Provide the [X, Y] coordinate of the cell's center where the given text is located.  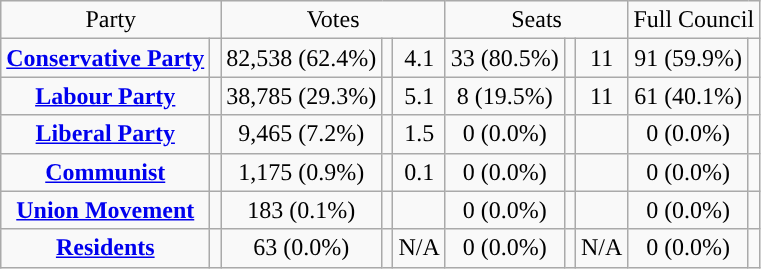
Union Movement [106, 210]
9,465 (7.2%) [302, 134]
63 (0.0%) [302, 248]
61 (40.1%) [688, 96]
33 (80.5%) [504, 58]
Seats [536, 20]
Conservative Party [106, 58]
Residents [106, 248]
Labour Party [106, 96]
183 (0.1%) [302, 210]
Full Council [694, 20]
1.5 [419, 134]
5.1 [419, 96]
Party [111, 20]
4.1 [419, 58]
91 (59.9%) [688, 58]
1,175 (0.9%) [302, 172]
Communist [106, 172]
38,785 (29.3%) [302, 96]
Liberal Party [106, 134]
8 (19.5%) [504, 96]
82,538 (62.4%) [302, 58]
Votes [334, 20]
0.1 [419, 172]
